Search for the cell housing the specified text and yield its (x, y) center coordinate. 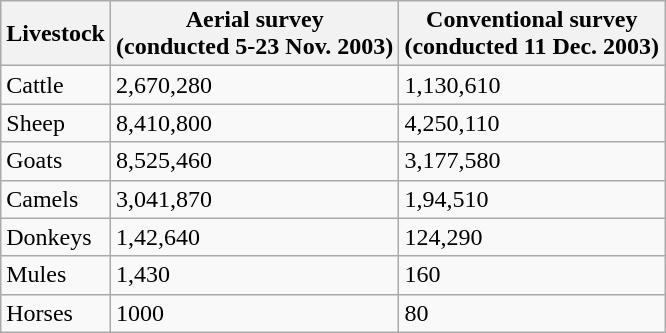
2,670,280 (254, 85)
1,42,640 (254, 237)
Mules (56, 275)
160 (532, 275)
Livestock (56, 34)
Goats (56, 161)
1,430 (254, 275)
8,525,460 (254, 161)
Sheep (56, 123)
1,130,610 (532, 85)
Donkeys (56, 237)
Conventional survey(conducted 11 Dec. 2003) (532, 34)
1,94,510 (532, 199)
Horses (56, 313)
Cattle (56, 85)
3,177,580 (532, 161)
Camels (56, 199)
8,410,800 (254, 123)
4,250,110 (532, 123)
Aerial survey(conducted 5-23 Nov. 2003) (254, 34)
1000 (254, 313)
80 (532, 313)
3,041,870 (254, 199)
124,290 (532, 237)
